Identify which cell holds the provided text, then report its (X, Y) central coordinate. 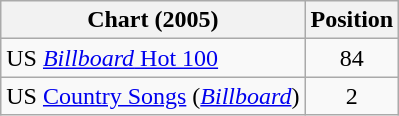
US Billboard Hot 100 (153, 58)
Position (352, 20)
84 (352, 58)
Chart (2005) (153, 20)
US Country Songs (Billboard) (153, 96)
2 (352, 96)
